Output the (x, y) coordinate of the center of the cell containing the given text.  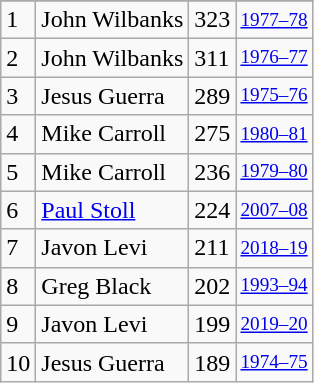
189 (212, 362)
211 (212, 248)
275 (212, 134)
323 (212, 20)
9 (18, 324)
1975–76 (274, 96)
289 (212, 96)
236 (212, 172)
1993–94 (274, 286)
2019–20 (274, 324)
1980–81 (274, 134)
224 (212, 210)
Paul Stoll (112, 210)
1979–80 (274, 172)
1974–75 (274, 362)
2018–19 (274, 248)
Greg Black (112, 286)
2007–08 (274, 210)
199 (212, 324)
7 (18, 248)
4 (18, 134)
6 (18, 210)
3 (18, 96)
5 (18, 172)
2 (18, 58)
202 (212, 286)
8 (18, 286)
10 (18, 362)
311 (212, 58)
1 (18, 20)
1976–77 (274, 58)
1977–78 (274, 20)
